Capture the cell that displays the provided text and extract its [x, y] central coordinate. 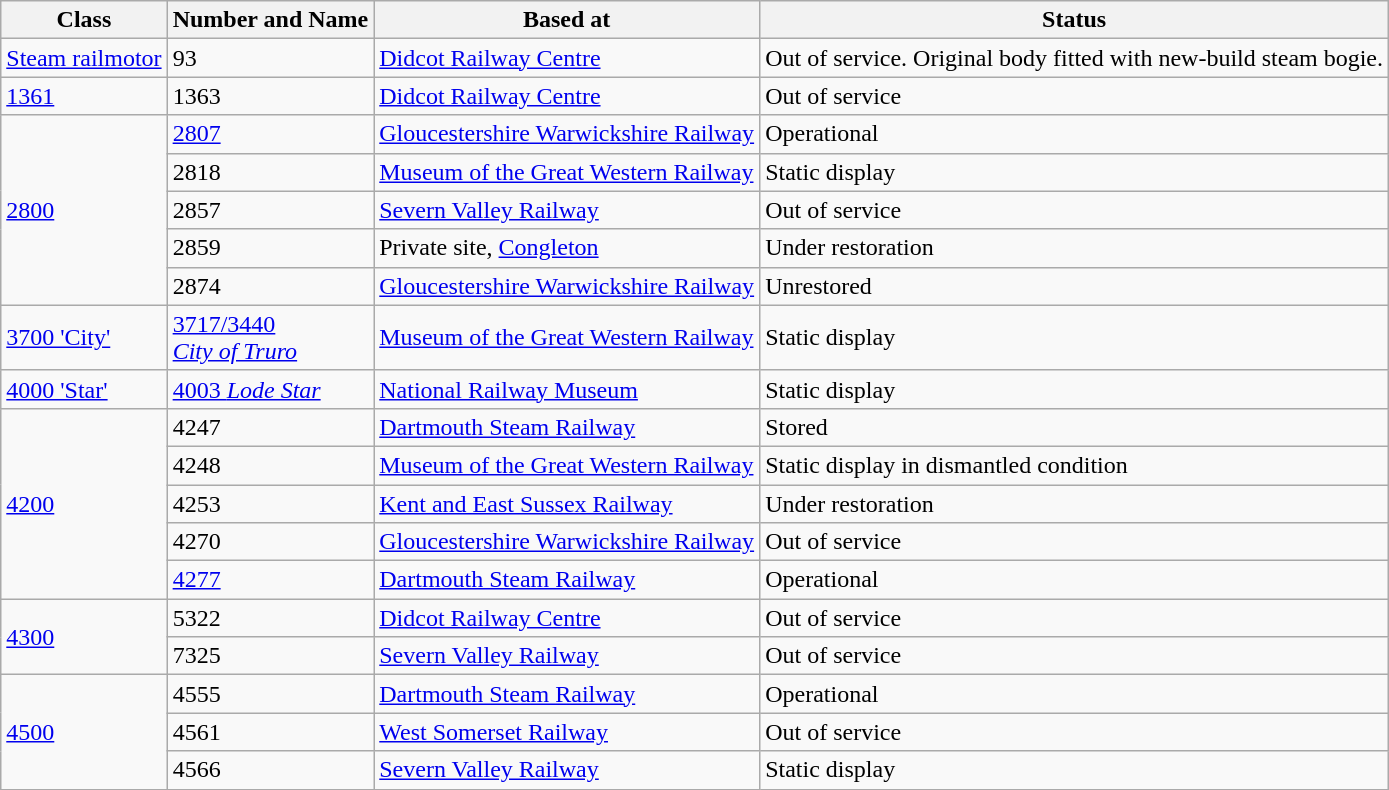
Unrestored [1074, 286]
4561 [270, 732]
4566 [270, 770]
4003 Lode Star [270, 389]
Stored [1074, 427]
Based at [567, 20]
Private site, Congleton [567, 248]
2874 [270, 286]
2818 [270, 172]
Status [1074, 20]
4000 'Star' [84, 389]
Kent and East Sussex Railway [567, 503]
4200 [84, 503]
2859 [270, 248]
West Somerset Railway [567, 732]
Steam railmotor [84, 58]
5322 [270, 618]
2857 [270, 210]
Out of service. Original body fitted with new-build steam bogie. [1074, 58]
93 [270, 58]
Number and Name [270, 20]
2807 [270, 134]
1361 [84, 96]
3717/3440City of Truro [270, 338]
National Railway Museum [567, 389]
7325 [270, 656]
4555 [270, 694]
Class [84, 20]
2800 [84, 210]
4253 [270, 503]
4500 [84, 732]
Static display in dismantled condition [1074, 465]
4247 [270, 427]
4300 [84, 637]
4277 [270, 580]
4248 [270, 465]
1363 [270, 96]
3700 'City' [84, 338]
4270 [270, 542]
